For the text-containing cell, return its midpoint in [x, y] coordinate format. 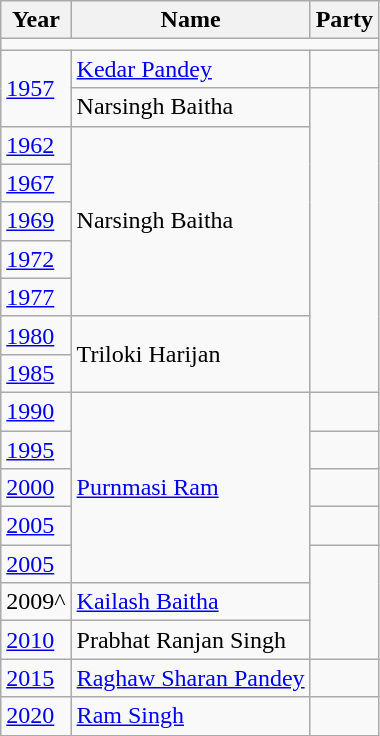
1995 [36, 449]
1972 [36, 259]
2010 [36, 640]
2015 [36, 678]
2009^ [36, 602]
Raghaw Sharan Pandey [190, 678]
2020 [36, 716]
1985 [36, 373]
1977 [36, 297]
Year [36, 20]
Kedar Pandey [190, 69]
Purnmasi Ram [190, 487]
1990 [36, 411]
Name [190, 20]
1967 [36, 183]
Prabhat Ranjan Singh [190, 640]
Party [344, 20]
1980 [36, 335]
1969 [36, 221]
Triloki Harijan [190, 354]
Ram Singh [190, 716]
2000 [36, 488]
1957 [36, 88]
1962 [36, 145]
Kailash Baitha [190, 602]
